Provide the (X, Y) coordinate of the cell's center where the given text is located.  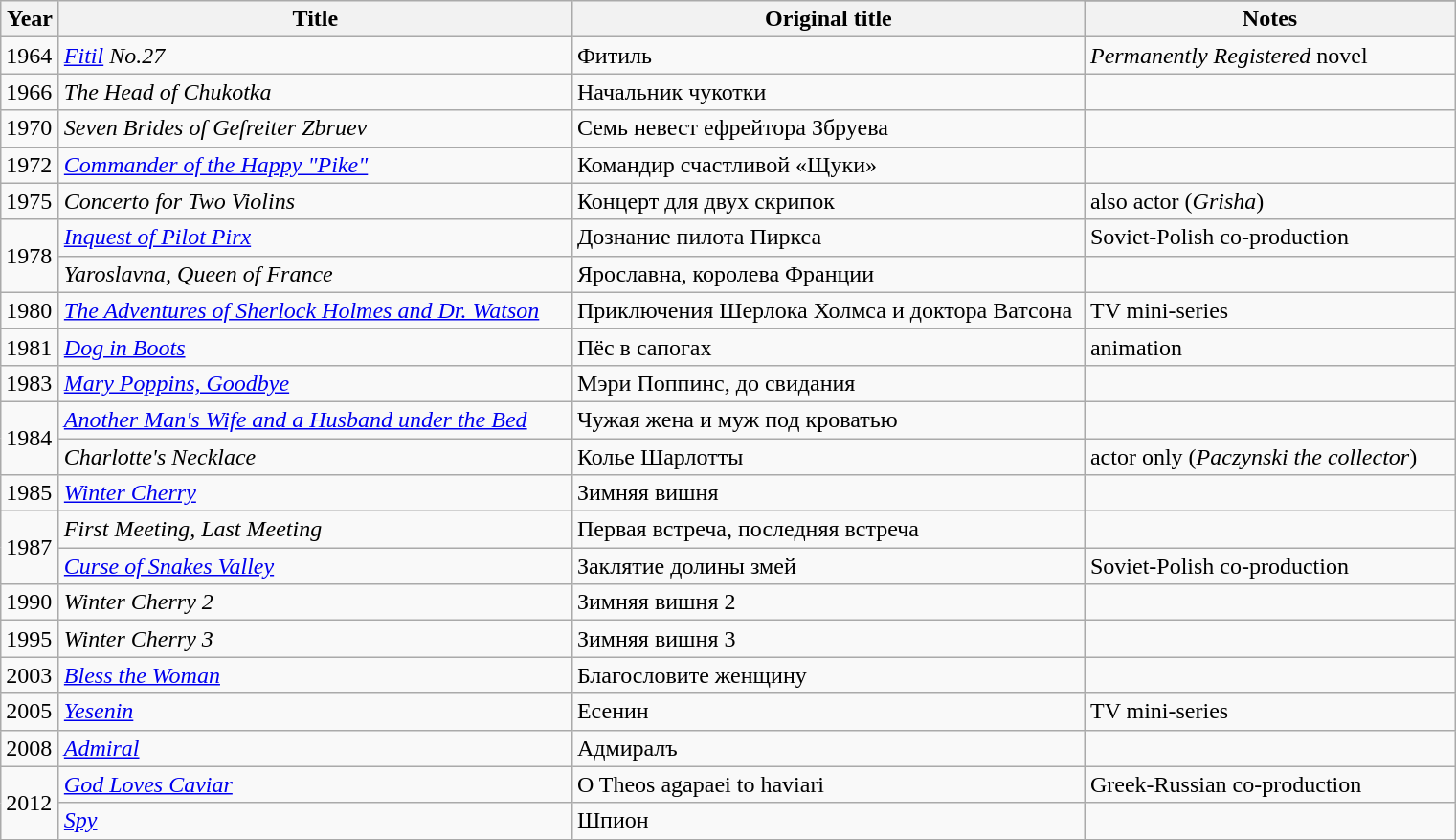
Есенин (828, 712)
Заклятие долины змей (828, 566)
2012 (31, 803)
1981 (31, 347)
Yesenin (315, 712)
Fitil No.27 (315, 56)
Admiral (315, 748)
Колье Шарлотты (828, 457)
1972 (31, 165)
Чужая жена и муж под кроватью (828, 420)
Concerto for Two Violins (315, 201)
Мэри Поппинс, до свидания (828, 383)
Ярославна, королева Франции (828, 274)
1975 (31, 201)
Шпион (828, 821)
2005 (31, 712)
Charlotte's Necklace (315, 457)
Year (31, 19)
1980 (31, 310)
actor only (Paczynski the collector) (1269, 457)
Yaroslavna, Queen of France (315, 274)
Seven Brides of Gefreiter Zbruev (315, 128)
First Meeting, Last Meeting (315, 530)
Title (315, 19)
1987 (31, 548)
Адмиралъ (828, 748)
God Loves Caviar (315, 784)
1995 (31, 639)
1970 (31, 128)
Original title (828, 19)
1978 (31, 256)
Inquest of Pilot Pirx (315, 238)
Приключения Шерлока Холмса и доктора Ватсона (828, 310)
Зимняя вишня 2 (828, 602)
O Theos agapaei to haviari (828, 784)
animation (1269, 347)
1990 (31, 602)
The Head of Chukotka (315, 92)
2008 (31, 748)
1984 (31, 438)
Концерт для двух скрипок (828, 201)
Notes (1269, 19)
Another Man's Wife and a Husband under the Bed (315, 420)
Greek-Russian co-production (1269, 784)
1985 (31, 493)
The Adventures of Sherlock Holmes and Dr. Watson (315, 310)
Dog in Boots (315, 347)
Первая встреча, последняя встреча (828, 530)
Начальник чукотки (828, 92)
Winter Cherry 3 (315, 639)
1964 (31, 56)
Bless the Woman (315, 675)
1983 (31, 383)
1966 (31, 92)
Семь невест ефрейтора Збруева (828, 128)
Зимняя вишня 3 (828, 639)
Благословите женщину (828, 675)
also actor (Grisha) (1269, 201)
Пёс в сапогах (828, 347)
Winter Cherry 2 (315, 602)
Spy (315, 821)
2003 (31, 675)
Дознание пилота Пиркса (828, 238)
Фитиль (828, 56)
Mary Poppins, Goodbye (315, 383)
Winter Cherry (315, 493)
Зимняя вишня (828, 493)
Permanently Registered novel (1269, 56)
Curse of Snakes Valley (315, 566)
Командир счастливой «Щуки» (828, 165)
Commander of the Happy "Pike" (315, 165)
